Extract the [x, y] coordinate from the center of the cell holding the provided text.  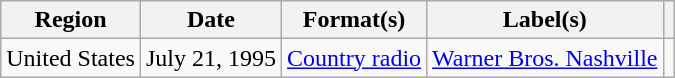
Region [71, 20]
July 21, 1995 [210, 58]
Label(s) [545, 20]
Date [210, 20]
Warner Bros. Nashville [545, 58]
Country radio [354, 58]
United States [71, 58]
Format(s) [354, 20]
